Return (X, Y) of the center of cell containing provided text 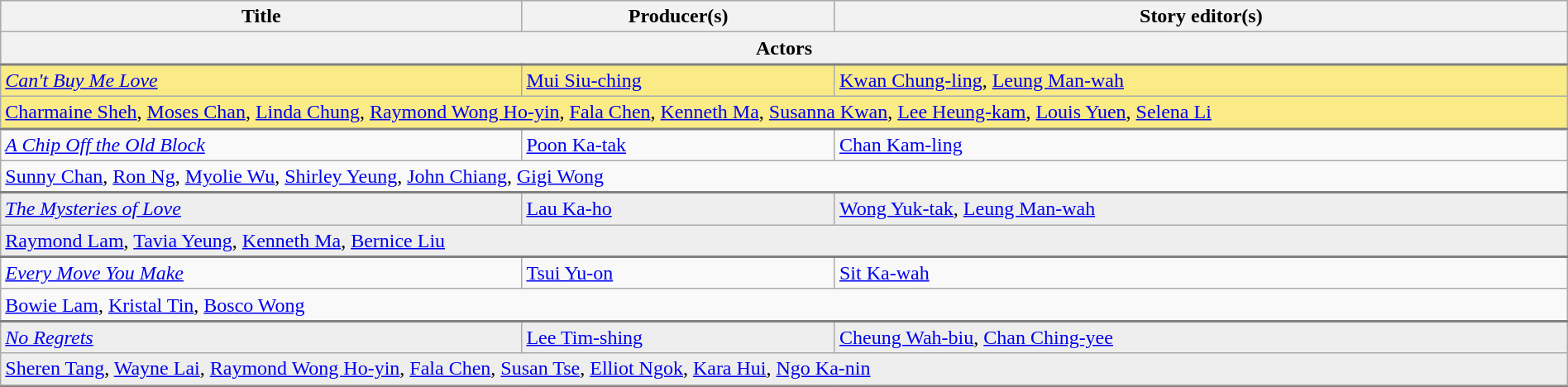
Cheung Wah-biu, Chan Ching-yee (1201, 337)
Story editor(s) (1201, 17)
Mui Siu-ching (678, 81)
Can't Buy Me Love (261, 81)
Kwan Chung-ling, Leung Man-wah (1201, 81)
Chan Kam-ling (1201, 144)
Title (261, 17)
Wong Yuk-tak, Leung Man-wah (1201, 208)
Lee Tim-shing (678, 337)
No Regrets (261, 337)
Producer(s) (678, 17)
Tsui Yu-on (678, 273)
Poon Ka-tak (678, 144)
A Chip Off the Old Block (261, 144)
Every Move You Make (261, 273)
The Mysteries of Love (261, 208)
Charmaine Sheh, Moses Chan, Linda Chung, Raymond Wong Ho-yin, Fala Chen, Kenneth Ma, Susanna Kwan, Lee Heung-kam, Louis Yuen, Selena Li (784, 112)
Lau Ka-ho (678, 208)
Sunny Chan, Ron Ng, Myolie Wu, Shirley Yeung, John Chiang, Gigi Wong (784, 177)
Raymond Lam, Tavia Yeung, Kenneth Ma, Bernice Liu (784, 241)
Actors (784, 48)
Bowie Lam, Kristal Tin, Bosco Wong (784, 304)
Sit Ka-wah (1201, 273)
Sheren Tang, Wayne Lai, Raymond Wong Ho-yin, Fala Chen, Susan Tse, Elliot Ngok, Kara Hui, Ngo Ka-nin (784, 369)
